Detect which cell encompasses the target text, then output its (x, y) center coordinate. 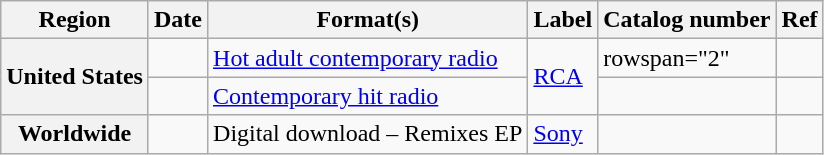
RCA (563, 77)
Worldwide (75, 134)
United States (75, 77)
Contemporary hit radio (368, 96)
Label (563, 20)
Hot adult contemporary radio (368, 58)
Date (178, 20)
Format(s) (368, 20)
Ref (800, 20)
Catalog number (687, 20)
Region (75, 20)
Sony (563, 134)
Digital download – Remixes EP (368, 134)
rowspan="2" (687, 58)
